Provide the (x, y) coordinate of the cell's center where the given text is located.  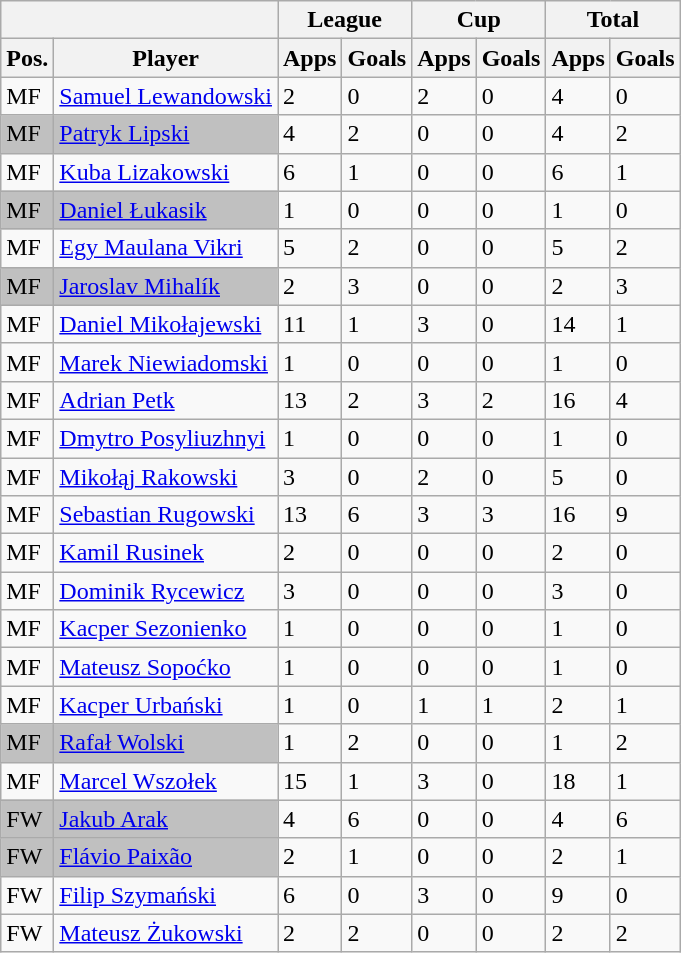
Daniel Łukasik (166, 210)
Jakub Arak (166, 819)
Egy Maulana Vikri (166, 248)
Daniel Mikołajewski (166, 324)
Kamil Rusinek (166, 553)
League (345, 20)
Total (613, 20)
Kuba Lizakowski (166, 172)
Marek Niewiadomski (166, 362)
Patryk Lipski (166, 134)
14 (578, 324)
Kacper Urbański (166, 705)
Cup (479, 20)
Dmytro Posyliuzhnyi (166, 438)
Marcel Wszołek (166, 781)
Mikołąj Rakowski (166, 477)
Filip Szymański (166, 895)
Player (166, 58)
Pos. (28, 58)
Jaroslav Mihalík (166, 286)
Flávio Paixão (166, 857)
Rafał Wolski (166, 743)
Mateusz Sopoćko (166, 667)
Sebastian Rugowski (166, 515)
Adrian Petk (166, 400)
Samuel Lewandowski (166, 96)
15 (310, 781)
Mateusz Żukowski (166, 933)
Dominik Rycewicz (166, 591)
11 (310, 324)
18 (578, 781)
Kacper Sezonienko (166, 629)
